Scan for the cell matching the given text and deliver its [X, Y] coordinate at center. 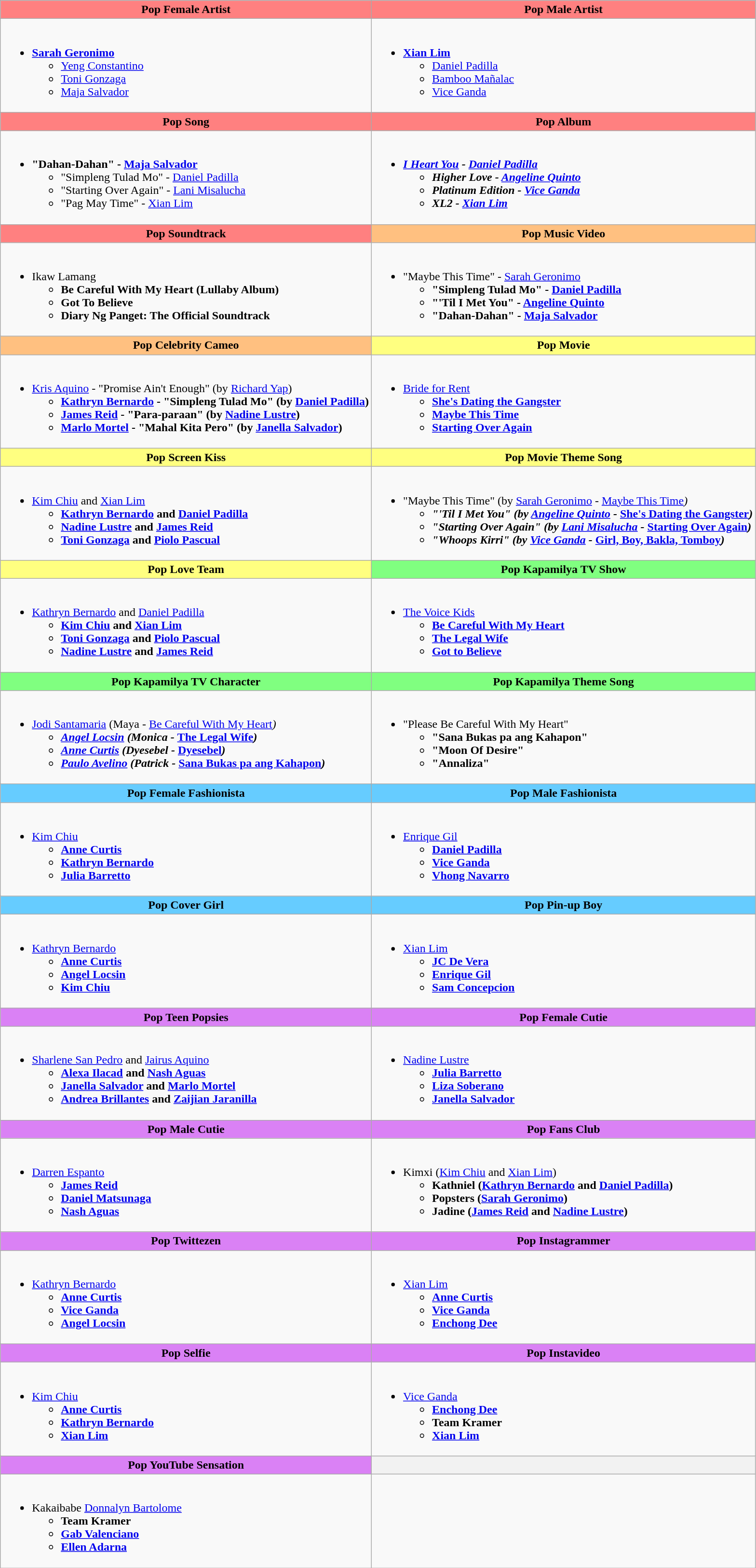
Pop YouTube Sensation [186, 1465]
Pop Kapamilya TV Show [564, 569]
Kim Chiu and Xian LimKathryn Bernardo and Daniel PadillaNadine Lustre and James ReidToni Gonzaga and Piolo Pascual [186, 513]
Pop Kapamilya Theme Song [564, 682]
Pop Female Artist [186, 10]
Kakaibabe Donnalyn BartolomeTeam KramerGab ValencianoEllen Adarna [186, 1521]
Xian LimAnne CurtisVice GandaEnchong Dee [564, 1297]
Pop Twittezen [186, 1241]
Pop Female Cutie [564, 1017]
Pop Teen Popsies [186, 1017]
Pop Selfie [186, 1353]
Pop Movie Theme Song [564, 457]
Pop Male Artist [564, 10]
"Dahan-Dahan" - Maja Salvador"Simpleng Tulad Mo" - Daniel Padilla"Starting Over Again" - Lani Misalucha"Pag May Time" - Xian Lim [186, 177]
Kim ChiuAnne CurtisKathryn BernardoJulia Barretto [186, 849]
Pop Movie [564, 345]
Pop Female Fashionista [186, 793]
Sarah GeronimoYeng ConstantinoToni GonzagaMaja Salvador [186, 66]
Nadine LustreJulia BarrettoLiza SoberanoJanella Salvador [564, 1073]
Sharlene San Pedro and Jairus AquinoAlexa Ilacad and Nash AguasJanella Salvador and Marlo MortelAndrea Brillantes and Zaijian Jaranilla [186, 1073]
Kim ChiuAnne CurtisKathryn BernardoXian Lim [186, 1409]
Kathryn Bernardo and Daniel PadillaKim Chiu and Xian LimToni Gonzaga and Piolo PascualNadine Lustre and James Reid [186, 625]
Pop Soundtrack [186, 233]
Pop Male Cutie [186, 1129]
I Heart You - Daniel PadillaHigher Love - Angeline QuintoPlatinum Edition - Vice GandaXL2 - Xian Lim [564, 177]
Pop Celebrity Cameo [186, 345]
Pop Album [564, 122]
Pop Male Fashionista [564, 793]
Pop Pin-up Boy [564, 905]
The Voice KidsBe Careful With My HeartThe Legal WifeGot to Believe [564, 625]
"Please Be Careful With My Heart""Sana Bukas pa ang Kahapon""Moon Of Desire""Annaliza" [564, 737]
Pop Love Team [186, 569]
Darren EspantoJames ReidDaniel MatsunagaNash Aguas [186, 1185]
Pop Song [186, 122]
Enrique GilDaniel PadillaVice GandaVhong Navarro [564, 849]
Pop Instagrammer [564, 1241]
Pop Instavideo [564, 1353]
Pop Cover Girl [186, 905]
Pop Music Video [564, 233]
Pop Fans Club [564, 1129]
Ikaw LamangBe Careful With My Heart (Lullaby Album)Got To BelieveDiary Ng Panget: The Official Soundtrack [186, 289]
Kimxi (Kim Chiu and Xian Lim)Kathniel (Kathryn Bernardo and Daniel Padilla)Popsters (Sarah Geronimo)Jadine (James Reid and Nadine Lustre) [564, 1185]
Xian LimDaniel PadillaBamboo MañalacVice Ganda [564, 66]
"Maybe This Time" - Sarah Geronimo"Simpleng Tulad Mo" - Daniel Padilla"'Til I Met You" - Angeline Quinto"Dahan-Dahan" - Maja Salvador [564, 289]
Bride for RentShe's Dating the GangsterMaybe This TimeStarting Over Again [564, 401]
Pop Kapamilya TV Character [186, 682]
Vice GandaEnchong DeeTeam KramerXian Lim [564, 1409]
Xian LimJC De VeraEnrique GilSam Concepcion [564, 961]
Kathryn BernardoAnne CurtisVice GandaAngel Locsin [186, 1297]
Kathryn BernardoAnne CurtisAngel LocsinKim Chiu [186, 961]
Pop Screen Kiss [186, 457]
